For the text-containing cell, return its midpoint in (x, y) coordinate format. 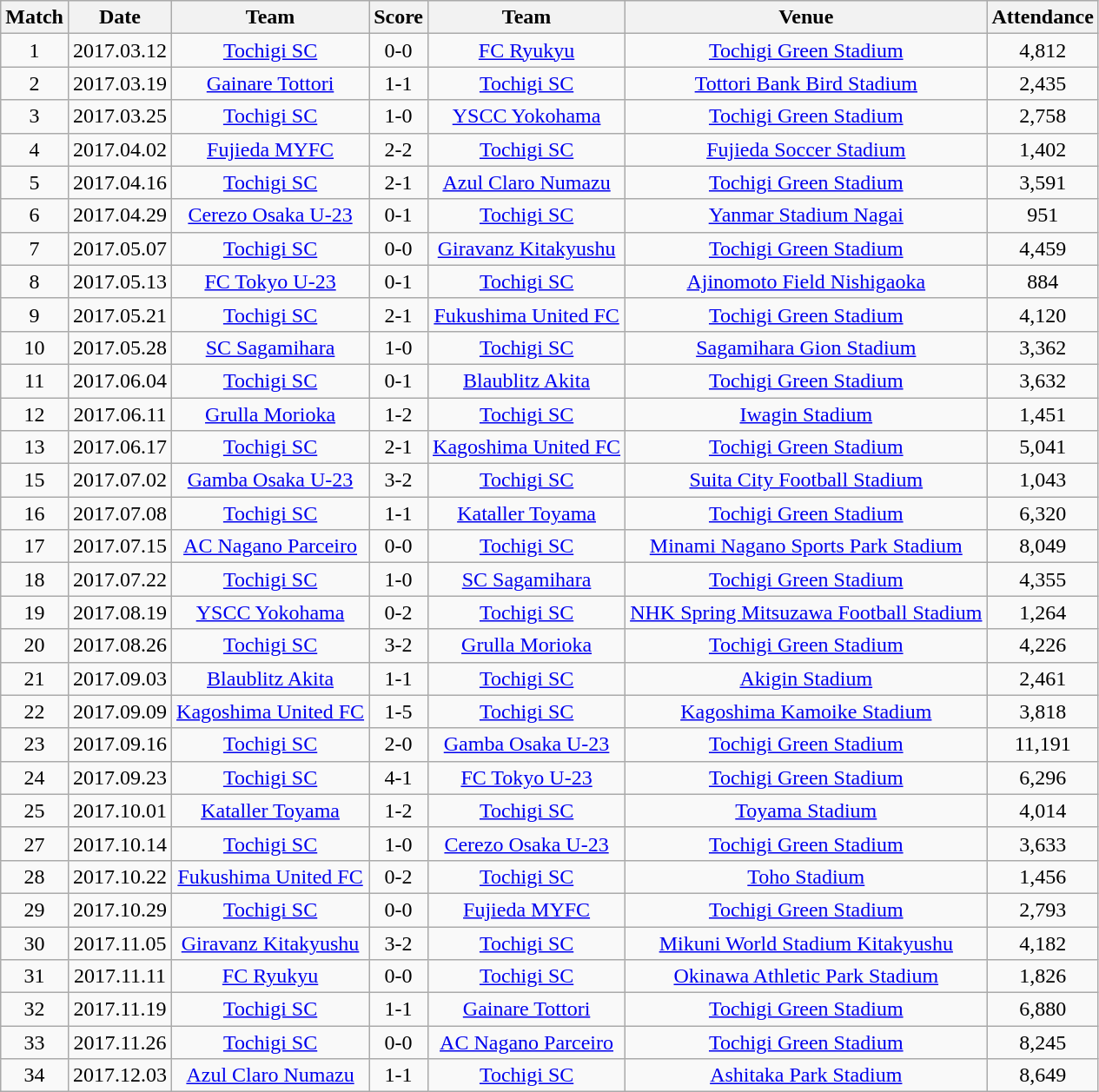
18 (35, 579)
1,264 (1043, 612)
4,355 (1043, 579)
2017.07.22 (120, 579)
2 (35, 83)
2017.10.29 (120, 910)
3,362 (1043, 347)
Sagamihara Gion Stadium (806, 347)
6,296 (1043, 778)
32 (35, 1009)
2017.05.28 (120, 347)
8,245 (1043, 1042)
24 (35, 778)
8 (35, 281)
1,043 (1043, 480)
2017.09.23 (120, 778)
6,880 (1043, 1009)
27 (35, 844)
10 (35, 347)
1,826 (1043, 976)
2017.07.02 (120, 480)
2017.03.25 (120, 116)
31 (35, 976)
2,793 (1043, 910)
2,758 (1043, 116)
2017.07.15 (120, 546)
2017.10.14 (120, 844)
Tottori Bank Bird Stadium (806, 83)
2017.04.29 (120, 215)
Iwagin Stadium (806, 414)
2017.03.12 (120, 50)
19 (35, 612)
2017.09.16 (120, 745)
951 (1043, 215)
2017.03.19 (120, 83)
2017.11.11 (120, 976)
Match (35, 17)
4,182 (1043, 943)
1-5 (399, 711)
2,435 (1043, 83)
Okinawa Athletic Park Stadium (806, 976)
12 (35, 414)
2017.09.03 (120, 678)
2017.12.03 (120, 1075)
28 (35, 877)
8,649 (1043, 1075)
2017.05.07 (120, 248)
23 (35, 745)
3 (35, 116)
17 (35, 546)
13 (35, 447)
2017.09.09 (120, 711)
2017.05.21 (120, 314)
2017.06.17 (120, 447)
2017.04.02 (120, 149)
6,320 (1043, 513)
2017.07.08 (120, 513)
2017.10.22 (120, 877)
3,633 (1043, 844)
Toyama Stadium (806, 811)
4,120 (1043, 314)
Ashitaka Park Stadium (806, 1075)
2017.10.01 (120, 811)
5 (35, 182)
5,041 (1043, 447)
Score (399, 17)
4-1 (399, 778)
2017.11.19 (120, 1009)
Mikuni World Stadium Kitakyushu (806, 943)
3,591 (1043, 182)
2017.06.04 (120, 381)
29 (35, 910)
34 (35, 1075)
2-2 (399, 149)
2017.05.13 (120, 281)
20 (35, 645)
2017.06.11 (120, 414)
Attendance (1043, 17)
4,459 (1043, 248)
1,451 (1043, 414)
1 (35, 50)
4,226 (1043, 645)
2017.11.05 (120, 943)
884 (1043, 281)
3,632 (1043, 381)
11,191 (1043, 745)
Minami Nagano Sports Park Stadium (806, 546)
16 (35, 513)
Date (120, 17)
11 (35, 381)
2-0 (399, 745)
4,014 (1043, 811)
Ajinomoto Field Nishigaoka (806, 281)
9 (35, 314)
NHK Spring Mitsuzawa Football Stadium (806, 612)
Kagoshima Kamoike Stadium (806, 711)
Suita City Football Stadium (806, 480)
Toho Stadium (806, 877)
2017.08.26 (120, 645)
30 (35, 943)
6 (35, 215)
2017.08.19 (120, 612)
15 (35, 480)
4 (35, 149)
25 (35, 811)
2017.11.26 (120, 1042)
3,818 (1043, 711)
Yanmar Stadium Nagai (806, 215)
Fujieda Soccer Stadium (806, 149)
21 (35, 678)
22 (35, 711)
1,456 (1043, 877)
1,402 (1043, 149)
4,812 (1043, 50)
Venue (806, 17)
7 (35, 248)
Akigin Stadium (806, 678)
2017.04.16 (120, 182)
8,049 (1043, 546)
33 (35, 1042)
2,461 (1043, 678)
